Locate the cell with the specified text and output its [X, Y] center coordinate. 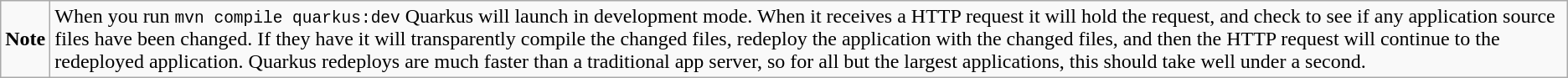
Note [25, 39]
